Output the (X, Y) coordinate of the center of the cell containing the given text.  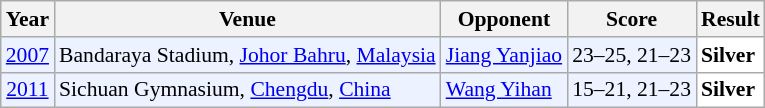
Wang Yihan (504, 90)
2007 (28, 55)
Bandaraya Stadium, Johor Bahru, Malaysia (248, 55)
Year (28, 19)
15–21, 21–23 (632, 90)
Result (730, 19)
Opponent (504, 19)
23–25, 21–23 (632, 55)
Score (632, 19)
2011 (28, 90)
Venue (248, 19)
Jiang Yanjiao (504, 55)
Sichuan Gymnasium, Chengdu, China (248, 90)
